Identify which cell holds the provided text, then report its [x, y] central coordinate. 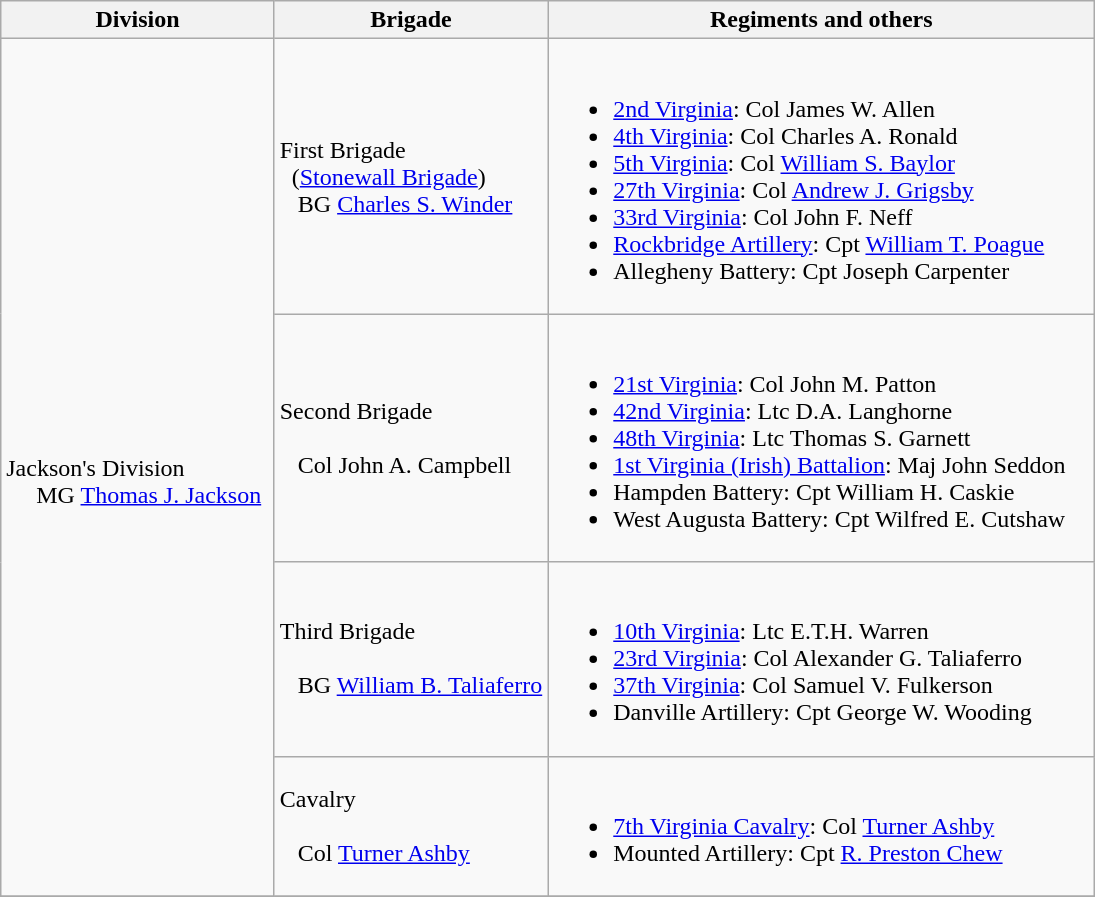
Regiments and others [822, 20]
First Brigade (Stonewall Brigade) BG Charles S. Winder [410, 176]
Division [138, 20]
Second Brigade Col John A. Campbell [410, 438]
Third Brigade BG William B. Taliaferro [410, 659]
Cavalry Col Turner Ashby [410, 826]
Brigade [410, 20]
Jackson's Division MG Thomas J. Jackson [138, 468]
7th Virginia Cavalry: Col Turner AshbyMounted Artillery: Cpt R. Preston Chew [822, 826]
